Extract the [x, y] coordinate from the center of the cell holding the provided text.  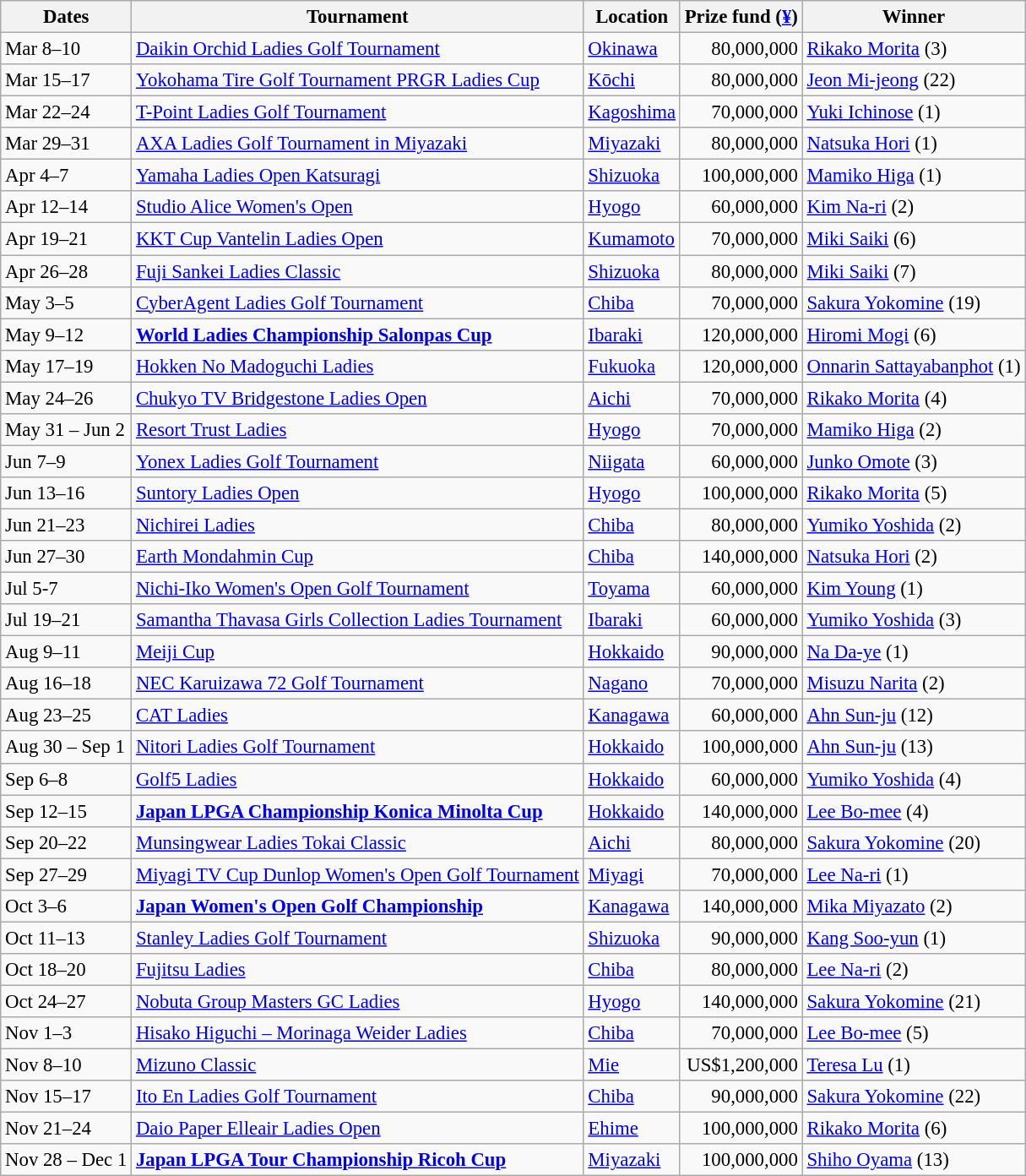
Yamaha Ladies Open Katsuragi [358, 176]
Nitori Ladies Golf Tournament [358, 748]
May 31 – Jun 2 [66, 430]
Earth Mondahmin Cup [358, 557]
Ahn Sun-ju (12) [914, 716]
Dates [66, 17]
Prize fund (¥) [741, 17]
Mie [632, 1065]
Kagoshima [632, 112]
Mamiko Higa (1) [914, 176]
CAT Ladies [358, 716]
Nichirei Ladies [358, 525]
Sakura Yokomine (21) [914, 1001]
Chukyo TV Bridgestone Ladies Open [358, 398]
Fuji Sankei Ladies Classic [358, 271]
Samantha Thavasa Girls Collection Ladies Tournament [358, 620]
Japan Women's Open Golf Championship [358, 906]
Natsuka Hori (2) [914, 557]
Misuzu Narita (2) [914, 683]
Lee Bo-mee (4) [914, 811]
Sep 6–8 [66, 779]
Stanley Ladies Golf Tournament [358, 938]
CyberAgent Ladies Golf Tournament [358, 302]
Lee Na-ri (2) [914, 970]
Jul 5-7 [66, 589]
Sep 12–15 [66, 811]
May 9–12 [66, 335]
Tournament [358, 17]
Meiji Cup [358, 652]
Jeon Mi-jeong (22) [914, 80]
Jun 13–16 [66, 493]
Toyama [632, 589]
Mar 8–10 [66, 49]
Hisako Higuchi – Morinaga Weider Ladies [358, 1033]
Mamiko Higa (2) [914, 430]
Oct 18–20 [66, 970]
May 24–26 [66, 398]
Hiromi Mogi (6) [914, 335]
Rikako Morita (5) [914, 493]
Jun 7–9 [66, 461]
Nov 1–3 [66, 1033]
Kang Soo-yun (1) [914, 938]
Mizuno Classic [358, 1065]
Kōchi [632, 80]
Daio Paper Elleair Ladies Open [358, 1129]
Mar 22–24 [66, 112]
May 17–19 [66, 366]
Kumamoto [632, 239]
Winner [914, 17]
Resort Trust Ladies [358, 430]
Yumiko Yoshida (3) [914, 620]
Aug 9–11 [66, 652]
Munsingwear Ladies Tokai Classic [358, 842]
Ito En Ladies Golf Tournament [358, 1097]
Jul 19–21 [66, 620]
US$1,200,000 [741, 1065]
Japan LPGA Tour Championship Ricoh Cup [358, 1160]
Nichi-Iko Women's Open Golf Tournament [358, 589]
Mar 29–31 [66, 144]
Sakura Yokomine (20) [914, 842]
Fukuoka [632, 366]
Yonex Ladies Golf Tournament [358, 461]
Junko Omote (3) [914, 461]
Mika Miyazato (2) [914, 906]
Okinawa [632, 49]
Nov 15–17 [66, 1097]
Daikin Orchid Ladies Golf Tournament [358, 49]
Yumiko Yoshida (4) [914, 779]
KKT Cup Vantelin Ladies Open [358, 239]
Nov 28 – Dec 1 [66, 1160]
Nov 8–10 [66, 1065]
Miki Saiki (6) [914, 239]
Japan LPGA Championship Konica Minolta Cup [358, 811]
Ahn Sun-ju (13) [914, 748]
Lee Na-ri (1) [914, 874]
Miyagi TV Cup Dunlop Women's Open Golf Tournament [358, 874]
Aug 23–25 [66, 716]
Sakura Yokomine (19) [914, 302]
T-Point Ladies Golf Tournament [358, 112]
Oct 11–13 [66, 938]
Yumiko Yoshida (2) [914, 525]
Oct 24–27 [66, 1001]
Kim Na-ri (2) [914, 207]
Rikako Morita (6) [914, 1129]
Rikako Morita (4) [914, 398]
Mar 15–17 [66, 80]
Teresa Lu (1) [914, 1065]
Apr 26–28 [66, 271]
Miki Saiki (7) [914, 271]
Golf5 Ladies [358, 779]
May 3–5 [66, 302]
Sep 27–29 [66, 874]
Location [632, 17]
Niigata [632, 461]
Apr 19–21 [66, 239]
Studio Alice Women's Open [358, 207]
Jun 21–23 [66, 525]
Yuki Ichinose (1) [914, 112]
Nagano [632, 683]
Onnarin Sattayabanphot (1) [914, 366]
Jun 27–30 [66, 557]
Nobuta Group Masters GC Ladies [358, 1001]
Apr 12–14 [66, 207]
Hokken No Madoguchi Ladies [358, 366]
NEC Karuizawa 72 Golf Tournament [358, 683]
Sakura Yokomine (22) [914, 1097]
Sep 20–22 [66, 842]
Shiho Oyama (13) [914, 1160]
Aug 16–18 [66, 683]
Rikako Morita (3) [914, 49]
Aug 30 – Sep 1 [66, 748]
Yokohama Tire Golf Tournament PRGR Ladies Cup [358, 80]
Miyagi [632, 874]
Lee Bo-mee (5) [914, 1033]
AXA Ladies Golf Tournament in Miyazaki [358, 144]
Na Da-ye (1) [914, 652]
World Ladies Championship Salonpas Cup [358, 335]
Ehime [632, 1129]
Nov 21–24 [66, 1129]
Fujitsu Ladies [358, 970]
Kim Young (1) [914, 589]
Apr 4–7 [66, 176]
Oct 3–6 [66, 906]
Natsuka Hori (1) [914, 144]
Suntory Ladies Open [358, 493]
